Return the [x, y] coordinate for the center point of the cell that contains the specified text.  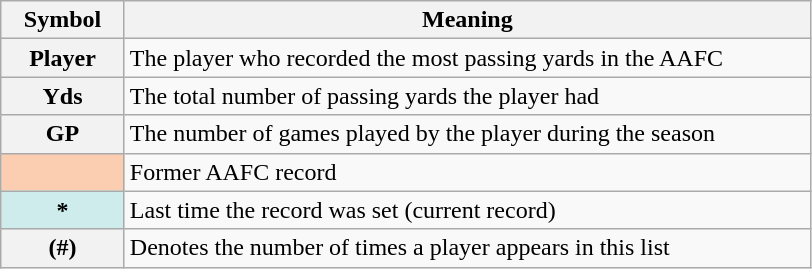
Former AAFC record [467, 172]
Denotes the number of times a player appears in this list [467, 248]
Yds [63, 96]
GP [63, 134]
The player who recorded the most passing yards in the AAFC [467, 58]
Player [63, 58]
Last time the record was set (current record) [467, 210]
The number of games played by the player during the season [467, 134]
Symbol [63, 20]
The total number of passing yards the player had [467, 96]
* [63, 210]
(#) [63, 248]
Meaning [467, 20]
